Capture the cell that displays the provided text and extract its (x, y) central coordinate. 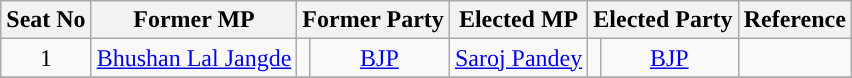
Elected Party (663, 20)
Bhushan Lal Jangde (194, 58)
Seat No (46, 20)
Former MP (194, 20)
Former Party (374, 20)
1 (46, 58)
Reference (794, 20)
Elected MP (518, 20)
Saroj Pandey (518, 58)
